Return the [x, y] coordinate for the center point of the cell that contains the specified text.  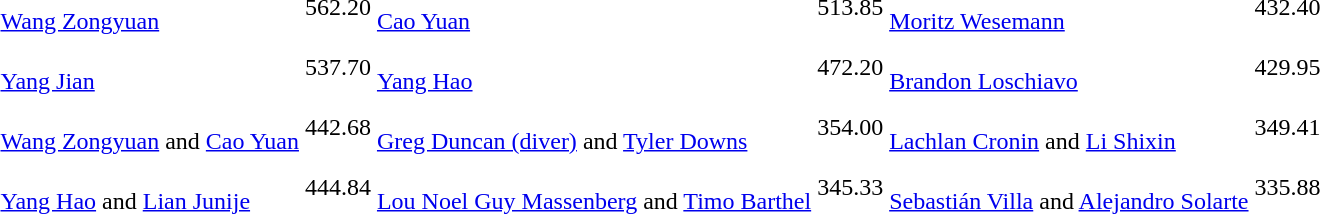
Greg Duncan (diver) and Tyler Downs [594, 128]
Brandon Loschiavo [1069, 68]
537.70 [338, 68]
Yang Hao [594, 68]
354.00 [850, 128]
Lachlan Cronin and Li Shixin [1069, 128]
472.20 [850, 68]
442.68 [338, 128]
